Detect which cell encompasses the target text, then output its (x, y) center coordinate. 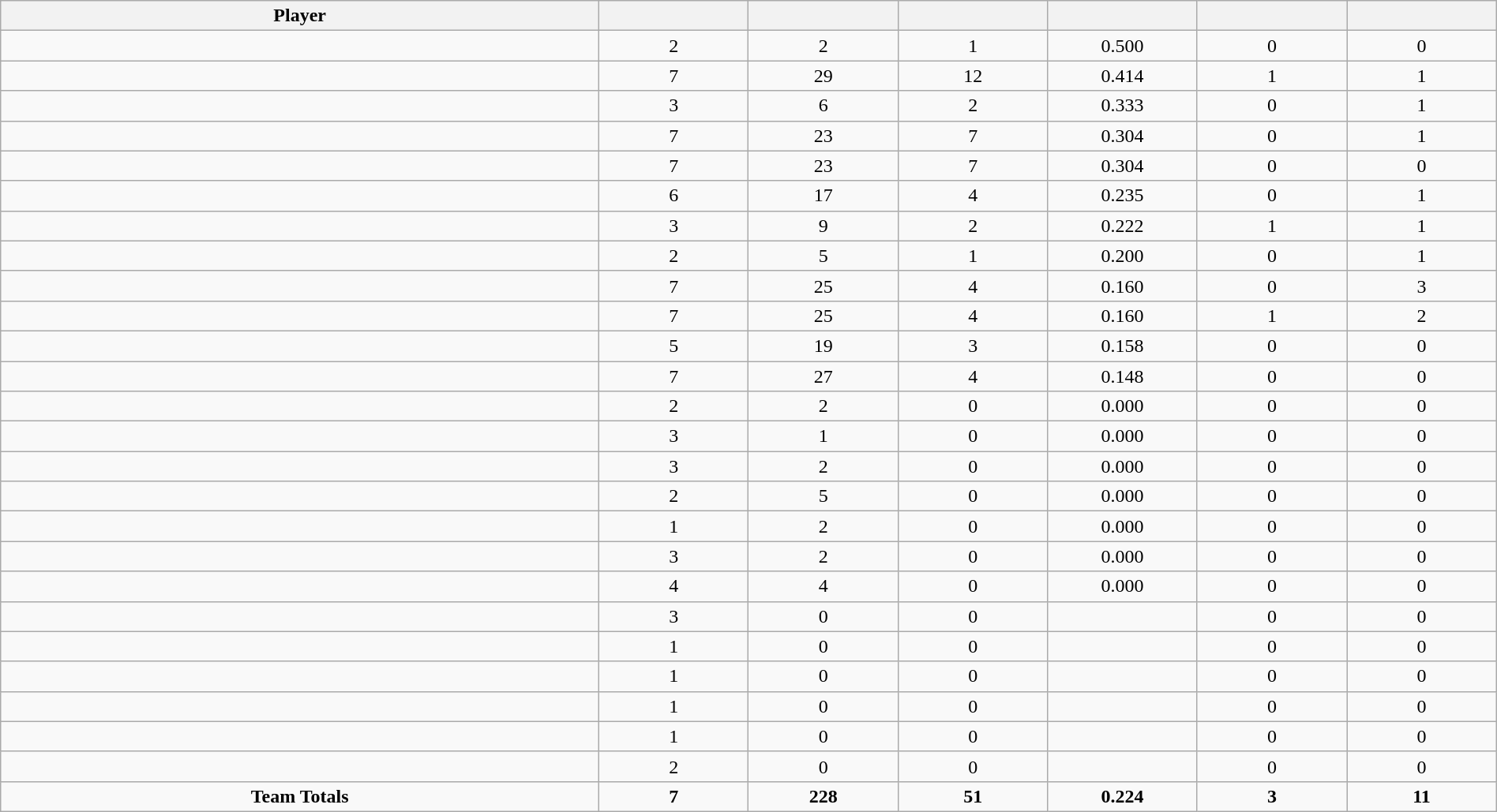
27 (823, 376)
51 (973, 796)
0.200 (1123, 256)
29 (823, 76)
17 (823, 196)
0.148 (1123, 376)
0.500 (1123, 46)
19 (823, 346)
0.235 (1123, 196)
0.414 (1123, 76)
Team Totals (300, 796)
11 (1421, 796)
0.222 (1123, 226)
12 (973, 76)
9 (823, 226)
Player (300, 16)
0.224 (1123, 796)
228 (823, 796)
0.158 (1123, 346)
0.333 (1123, 106)
